Locate the cell with the specified text and output its [x, y] center coordinate. 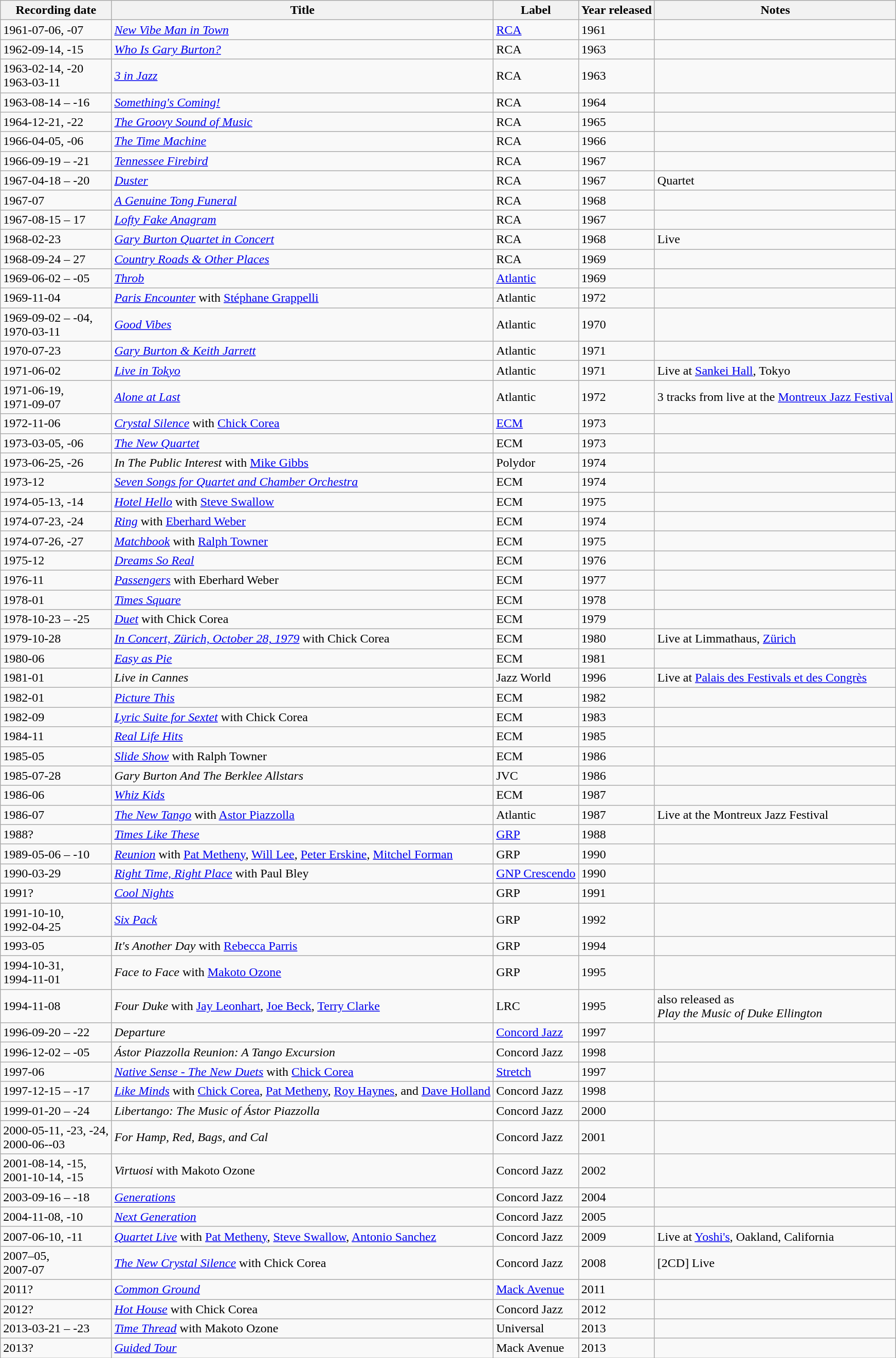
1961-07-06, -07 [56, 30]
2003-09-16 – -18 [56, 1197]
1982 [616, 698]
1962-09-14, -15 [56, 49]
Duster [302, 180]
2000-05-11, -23, -24, 2000-06--03 [56, 1137]
The New Crystal Silence with Chick Corea [302, 1262]
1999-01-20 – -24 [56, 1111]
1979 [616, 619]
1985-05 [56, 756]
1971-06-02 [56, 371]
1989-05-06 – -10 [56, 854]
1985 [616, 737]
1981 [616, 658]
Right Time, Right Place with Paul Bley [302, 873]
Stretch [536, 1072]
Cool Nights [302, 893]
LRC [536, 1006]
Like Minds with Chick Corea, Pat Metheny, Roy Haynes, and Dave Holland [302, 1091]
Seven Songs for Quartet and Chamber Orchestra [302, 482]
2001-08-14, -15, 2001-10-14, -15 [56, 1171]
The New Tango with Astor Piazzolla [302, 815]
Good Vibes [302, 325]
1974-05-13, -14 [56, 502]
1969-09-02 – -04, 1970-03-11 [56, 325]
2013? [56, 1348]
2013-03-21 – -23 [56, 1329]
Libertango: The Music of Ástor Piazzolla [302, 1111]
1984-11 [56, 737]
1996-09-20 – -22 [56, 1033]
Native Sense - The New Duets with Chick Corea [302, 1072]
Hot House with Chick Corea [302, 1309]
Reunion with Pat Metheny, Will Lee, Peter Erskine, Mitchel Forman [302, 854]
2012 [616, 1309]
1988? [56, 834]
1991 [616, 893]
also released as Play the Music of Duke Ellington [775, 1006]
Crystal Silence with Chick Corea [302, 424]
The New Quartet [302, 443]
Quartet Live with Pat Metheny, Steve Swallow, Antonio Sanchez [302, 1236]
1982-09 [56, 717]
[2CD] Live [775, 1262]
In The Public Interest with Mike Gibbs [302, 463]
1971-06-19, 1971-09-07 [56, 397]
Tennessee Firebird [302, 161]
2002 [616, 1171]
1966-09-19 – -21 [56, 161]
1963-08-14 – -16 [56, 102]
The Groovy Sound of Music [302, 122]
A Genuine Tong Funeral [302, 200]
1990-03-29 [56, 873]
1978-01 [56, 600]
1976 [616, 560]
1996-12-02 – -05 [56, 1052]
3 tracks from live at the Montreux Jazz Festival [775, 397]
1994 [616, 946]
Live at Palais des Festivals et des Congrès [775, 678]
Live in Cannes [302, 678]
1996 [616, 678]
1965 [616, 122]
1976-11 [56, 580]
1981-01 [56, 678]
2007-06-10, -11 [56, 1236]
Quartet [775, 180]
Duet with Chick Corea [302, 619]
2007–05, 2007-07 [56, 1262]
Year released [616, 10]
Picture This [302, 698]
1994-11-08 [56, 1006]
1973-03-05, -06 [56, 443]
Live at Sankei Hall, Tokyo [775, 371]
1982-01 [56, 698]
Ástor Piazzolla Reunion: A Tango Excursion [302, 1052]
In Concert, Zürich, October 28, 1979 with Chick Corea [302, 639]
Live at the Montreux Jazz Festival [775, 815]
1964-12-21, -22 [56, 122]
1968-09-24 – 27 [56, 259]
Easy as Pie [302, 658]
2004 [616, 1197]
1985-07-28 [56, 776]
1977 [616, 580]
1979-10-28 [56, 639]
1967-08-15 – 17 [56, 219]
Gary Burton & Keith Jarrett [302, 351]
1974-07-23, -24 [56, 521]
1966 [616, 141]
Six Pack [302, 919]
Dreams So Real [302, 560]
1973-06-25, -26 [56, 463]
Slide Show with Ralph Towner [302, 756]
1961 [616, 30]
Something's Coming! [302, 102]
1974-07-26, -27 [56, 541]
1986-07 [56, 815]
Live in Tokyo [302, 371]
New Vibe Man in Town [302, 30]
1964 [616, 102]
Virtuosi with Makoto Ozone [302, 1171]
Real Life Hits [302, 737]
1967-04-18 – -20 [56, 180]
1966-04-05, -06 [56, 141]
For Hamp, Red, Bags, and Cal [302, 1137]
1970 [616, 325]
Live at Yoshi's, Oakland, California [775, 1236]
1968-02-23 [56, 239]
Gary Burton Quartet in Concert [302, 239]
Alone at Last [302, 397]
1994-10-31, 1994-11-01 [56, 972]
Universal [536, 1329]
GNP Crescendo [536, 873]
The Time Machine [302, 141]
Ring with Eberhard Weber [302, 521]
Throb [302, 279]
1983 [616, 717]
2008 [616, 1262]
Times Like These [302, 834]
Passengers with Eberhard Weber [302, 580]
Times Square [302, 600]
Live at Limmathaus, Zürich [775, 639]
1978-10-23 – -25 [56, 619]
Paris Encounter with Stéphane Grappelli [302, 298]
Who Is Gary Burton? [302, 49]
3 in Jazz [302, 76]
2000 [616, 1111]
Label [536, 10]
Common Ground [302, 1289]
1972-11-06 [56, 424]
Lyric Suite for Sextet with Chick Corea [302, 717]
Title [302, 10]
1967-07 [56, 200]
2011? [56, 1289]
1970-07-23 [56, 351]
2011 [616, 1289]
1993-05 [56, 946]
Gary Burton And The Berklee Allstars [302, 776]
1997-06 [56, 1072]
Next Generation [302, 1217]
Hotel Hello with Steve Swallow [302, 502]
Jazz World [536, 678]
1978 [616, 600]
2005 [616, 1217]
1991? [56, 893]
1986-06 [56, 795]
Polydor [536, 463]
1963-02-14, -20 1963-03-11 [56, 76]
Time Thread with Makoto Ozone [302, 1329]
1975-12 [56, 560]
Guided Tour [302, 1348]
Generations [302, 1197]
Whiz Kids [302, 795]
Departure [302, 1033]
2004-11-08, -10 [56, 1217]
1997-12-15 – -17 [56, 1091]
1969-11-04 [56, 298]
Lofty Fake Anagram [302, 219]
Country Roads & Other Places [302, 259]
1980-06 [56, 658]
It's Another Day with Rebecca Parris [302, 946]
1988 [616, 834]
Live [775, 239]
Recording date [56, 10]
1973-12 [56, 482]
Face to Face with Makoto Ozone [302, 972]
JVC [536, 776]
1992 [616, 919]
Matchbook with Ralph Towner [302, 541]
Notes [775, 10]
2012? [56, 1309]
1980 [616, 639]
2001 [616, 1137]
1969-06-02 – -05 [56, 279]
Four Duke with Jay Leonhart, Joe Beck, Terry Clarke [302, 1006]
2009 [616, 1236]
1991-10-10, 1992-04-25 [56, 919]
